Locate the cell with the specified text and output its (X, Y) center coordinate. 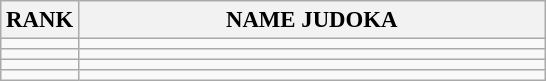
NAME JUDOKA (312, 20)
RANK (40, 20)
